Locate the cell with the specified text and output its (X, Y) center coordinate. 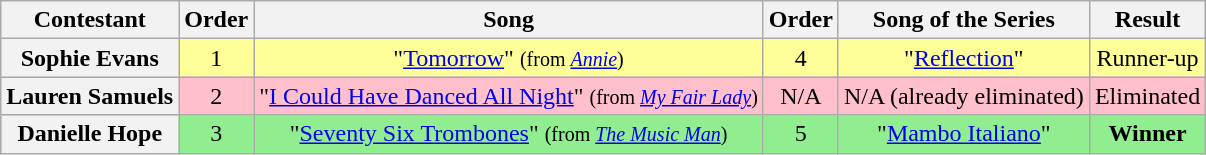
Sophie Evans (90, 58)
"Reflection" (964, 58)
"Seventy Six Trombones" (from The Music Man) (509, 134)
Eliminated (1147, 96)
Contestant (90, 20)
Song of the Series (964, 20)
Result (1147, 20)
3 (216, 134)
"Tomorrow" (from Annie) (509, 58)
Runner-up (1147, 58)
N/A (800, 96)
2 (216, 96)
"I Could Have Danced All Night" (from My Fair Lady) (509, 96)
5 (800, 134)
4 (800, 58)
"Mambo Italiano" (964, 134)
Lauren Samuels (90, 96)
N/A (already eliminated) (964, 96)
Danielle Hope (90, 134)
Winner (1147, 134)
Song (509, 20)
1 (216, 58)
